Pinpoint the cell where the given text exists, returning its (X, Y) midpoint coordinate. 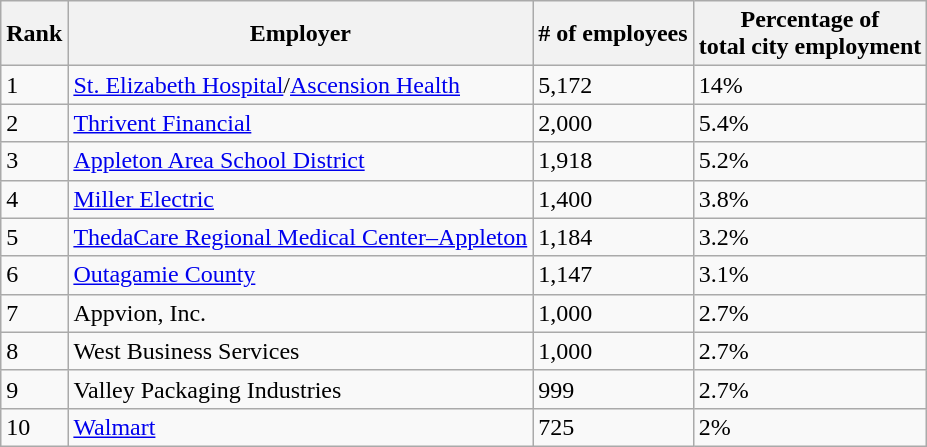
725 (613, 427)
3.8% (810, 199)
Miller Electric (300, 199)
# of employees (613, 34)
5.2% (810, 161)
3.1% (810, 275)
4 (34, 199)
Thrivent Financial (300, 123)
3 (34, 161)
1,184 (613, 237)
Walmart (300, 427)
9 (34, 389)
8 (34, 351)
Percentage oftotal city employment (810, 34)
7 (34, 313)
3.2% (810, 237)
1 (34, 85)
1,918 (613, 161)
5 (34, 237)
2% (810, 427)
6 (34, 275)
Appleton Area School District (300, 161)
St. Elizabeth Hospital/Ascension Health (300, 85)
10 (34, 427)
Outagamie County (300, 275)
Valley Packaging Industries (300, 389)
1,147 (613, 275)
14% (810, 85)
Rank (34, 34)
Employer (300, 34)
5.4% (810, 123)
West Business Services (300, 351)
2 (34, 123)
ThedaCare Regional Medical Center–Appleton (300, 237)
2,000 (613, 123)
1,400 (613, 199)
5,172 (613, 85)
999 (613, 389)
Appvion, Inc. (300, 313)
